Capture the cell that displays the provided text and extract its (x, y) central coordinate. 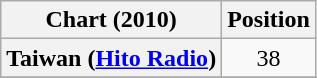
38 (269, 58)
Taiwan (Hito Radio) (112, 58)
Position (269, 20)
Chart (2010) (112, 20)
